Search for the cell housing the specified text and yield its [x, y] center coordinate. 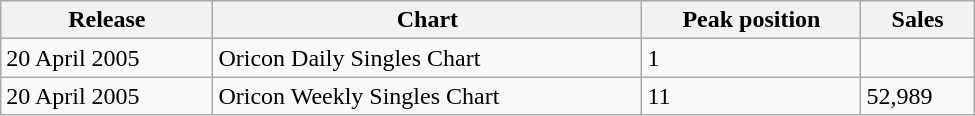
Chart [428, 20]
Peak position [752, 20]
Sales [918, 20]
1 [752, 58]
Oricon Weekly Singles Chart [428, 96]
52,989 [918, 96]
11 [752, 96]
Oricon Daily Singles Chart [428, 58]
Release [107, 20]
